Determine the [X, Y] coordinate at the center of the cell enclosing the given text.  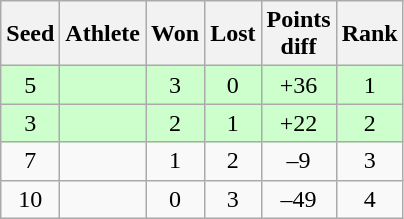
Rank [370, 34]
Seed [30, 34]
Won [176, 34]
Athlete [103, 34]
–49 [298, 199]
+22 [298, 123]
Lost [233, 34]
4 [370, 199]
Pointsdiff [298, 34]
+36 [298, 85]
10 [30, 199]
5 [30, 85]
7 [30, 161]
–9 [298, 161]
